Extract the (X, Y) coordinate from the center of the cell holding the provided text.  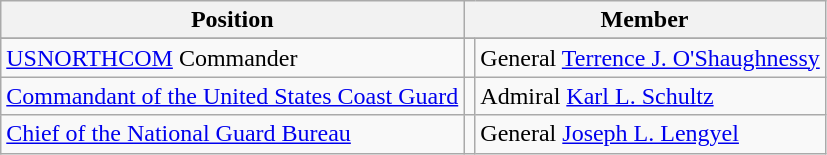
Position (232, 20)
Member (645, 20)
USNORTHCOM Commander (232, 58)
Commandant of the United States Coast Guard (232, 96)
Chief of the National Guard Bureau (232, 134)
General Terrence J. O'Shaughnessy (650, 58)
Admiral Karl L. Schultz (650, 96)
General Joseph L. Lengyel (650, 134)
